Detect which cell encompasses the target text, then output its [X, Y] center coordinate. 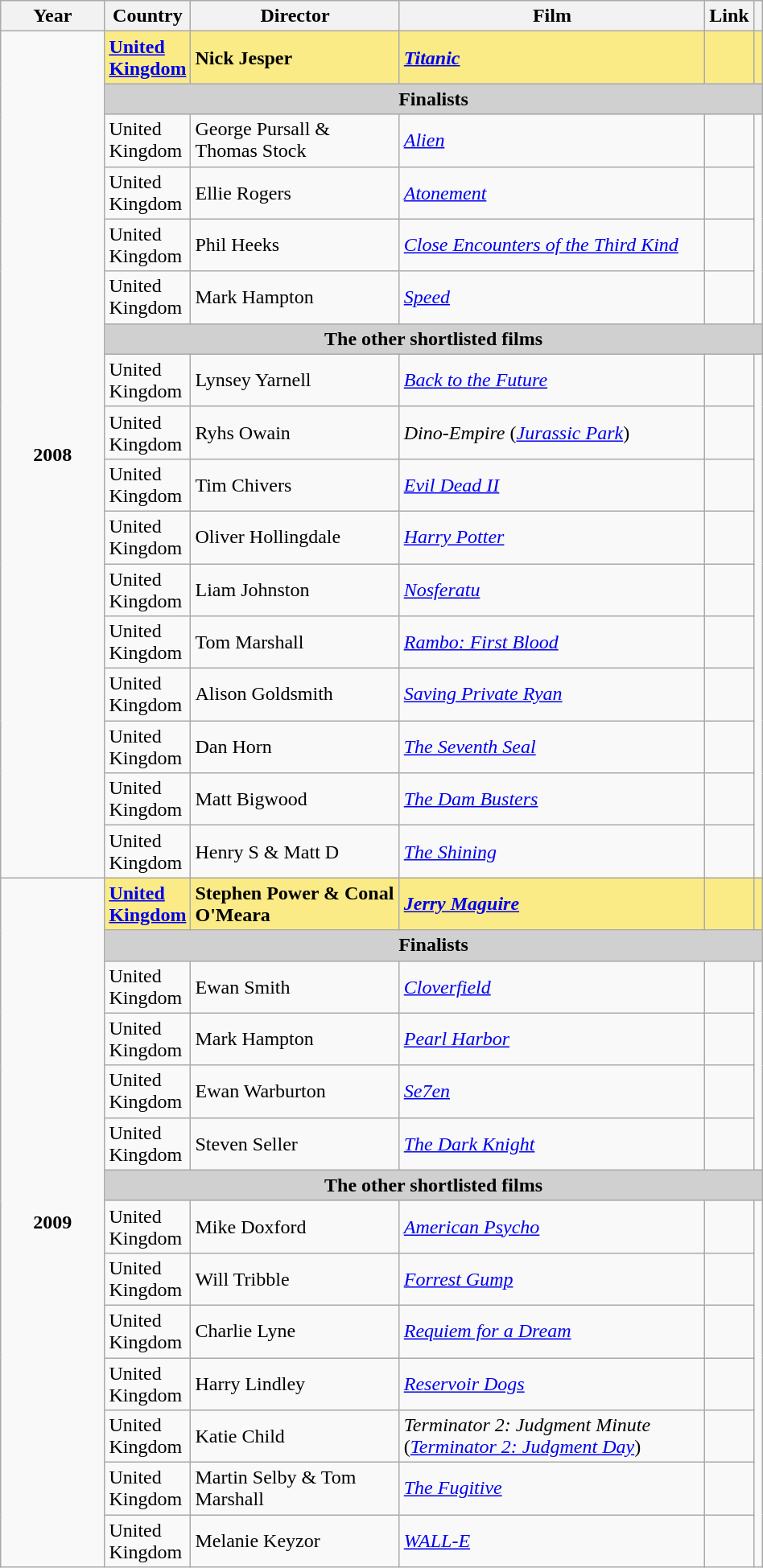
Martin Selby & Tom Marshall [295, 1488]
Director [295, 16]
Saving Private Ryan [552, 695]
The Dark Knight [552, 1144]
WALL-E [552, 1541]
Ewan Smith [295, 986]
American Psycho [552, 1226]
Back to the Future [552, 380]
Cloverfield [552, 986]
Mike Doxford [295, 1226]
Henry S & Matt D [295, 851]
Requiem for a Dream [552, 1331]
Atonement [552, 193]
Se7en [552, 1091]
Steven Seller [295, 1144]
Evil Dead II [552, 484]
2008 [53, 455]
Dino-Empire (Jurassic Park) [552, 433]
Jerry Maguire [552, 904]
Tim Chivers [295, 484]
Harry Potter [552, 537]
Stephen Power & Conal O'Meara [295, 904]
Country [148, 16]
Film [552, 16]
Ewan Warburton [295, 1091]
Harry Lindley [295, 1384]
Year [53, 16]
Pearl Harbor [552, 1039]
The Dam Busters [552, 800]
Will Tribble [295, 1279]
Melanie Keyzor [295, 1541]
Ryhs Owain [295, 433]
Link [729, 16]
Reservoir Dogs [552, 1384]
Tom Marshall [295, 642]
Liam Johnston [295, 589]
The Shining [552, 851]
Nosferatu [552, 589]
Phil Heeks [295, 245]
Dan Horn [295, 747]
Katie Child [295, 1437]
Rambo: First Blood [552, 642]
Charlie Lyne [295, 1331]
Ellie Rogers [295, 193]
Speed [552, 298]
Oliver Hollingdale [295, 537]
Alison Goldsmith [295, 695]
Matt Bigwood [295, 800]
George Pursall & Thomas Stock [295, 140]
Titanic [552, 58]
Forrest Gump [552, 1279]
Lynsey Yarnell [295, 380]
The Seventh Seal [552, 747]
Alien [552, 140]
Terminator 2: Judgment Minute (Terminator 2: Judgment Day) [552, 1437]
Close Encounters of the Third Kind [552, 245]
The Fugitive [552, 1488]
Nick Jesper [295, 58]
2009 [53, 1223]
